Determine the (X, Y) coordinate at the center of the cell enclosing the given text.  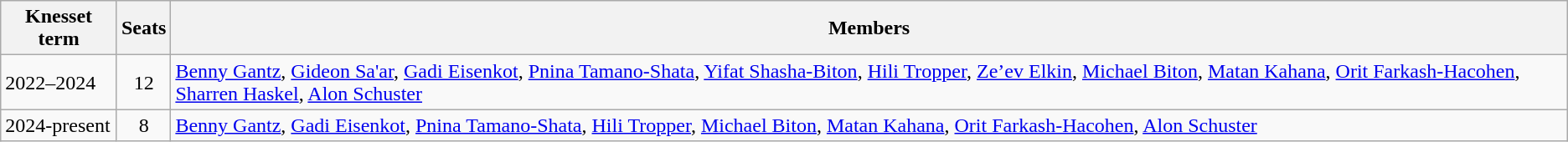
2024-present (59, 125)
2022–2024 (59, 82)
12 (143, 82)
8 (143, 125)
Seats (143, 28)
Members (869, 28)
Benny Gantz, Gadi Eisenkot, Pnina Tamano-Shata, Hili Tropper, Michael Biton, Matan Kahana, Orit Farkash-Hacohen, Alon Schuster (869, 125)
Knesset term (59, 28)
